Find where the given text appears and provide that cell's center as (X, Y) coordinate. 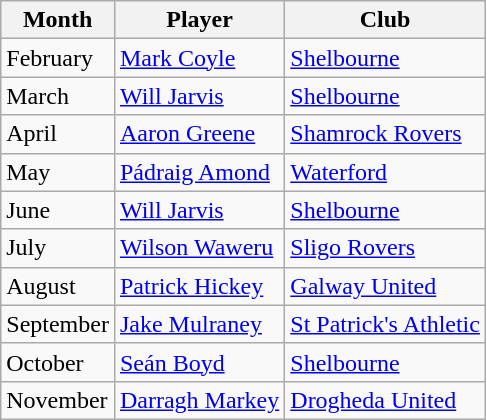
Darragh Markey (199, 400)
March (58, 96)
Drogheda United (386, 400)
April (58, 134)
Sligo Rovers (386, 248)
February (58, 58)
Patrick Hickey (199, 286)
Galway United (386, 286)
Club (386, 20)
Shamrock Rovers (386, 134)
Pádraig Amond (199, 172)
September (58, 324)
June (58, 210)
May (58, 172)
Seán Boyd (199, 362)
Mark Coyle (199, 58)
July (58, 248)
Wilson Waweru (199, 248)
October (58, 362)
St Patrick's Athletic (386, 324)
Jake Mulraney (199, 324)
Player (199, 20)
November (58, 400)
Month (58, 20)
August (58, 286)
Aaron Greene (199, 134)
Waterford (386, 172)
